Return the (x, y) coordinate for the center point of the cell that contains the specified text.  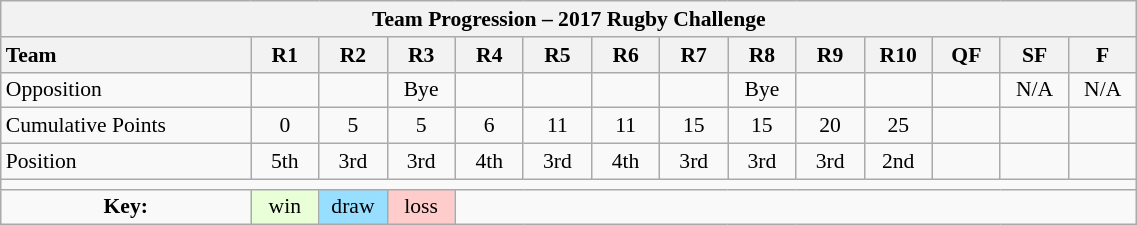
20 (830, 126)
Cumulative Points (126, 126)
Team Progression – 2017 Rugby Challenge (569, 19)
R7 (694, 55)
R9 (830, 55)
R6 (625, 55)
Team (126, 55)
6 (489, 126)
Opposition (126, 90)
25 (898, 126)
win (285, 207)
R5 (557, 55)
0 (285, 126)
R2 (353, 55)
QF (966, 55)
loss (421, 207)
SF (1034, 55)
R10 (898, 55)
F (1103, 55)
R1 (285, 55)
R4 (489, 55)
2nd (898, 162)
R3 (421, 55)
draw (353, 207)
R8 (762, 55)
Position (126, 162)
5th (285, 162)
Key: (126, 207)
